Return the (x, y) coordinate for the center point of the cell that contains the specified text.  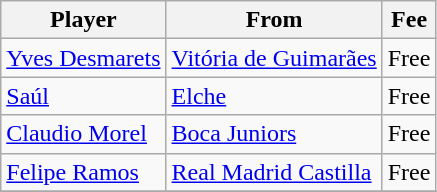
Felipe Ramos (84, 172)
Yves Desmarets (84, 58)
Real Madrid Castilla (274, 172)
Claudio Morel (84, 134)
Saúl (84, 96)
From (274, 20)
Vitória de Guimarães (274, 58)
Player (84, 20)
Boca Juniors (274, 134)
Fee (409, 20)
Elche (274, 96)
